From the cell containing the given text, extract its center point as (x, y) coordinate. 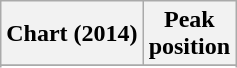
Chart (2014) (72, 34)
Peakposition (189, 34)
